Capture the cell that displays the provided text and extract its (X, Y) central coordinate. 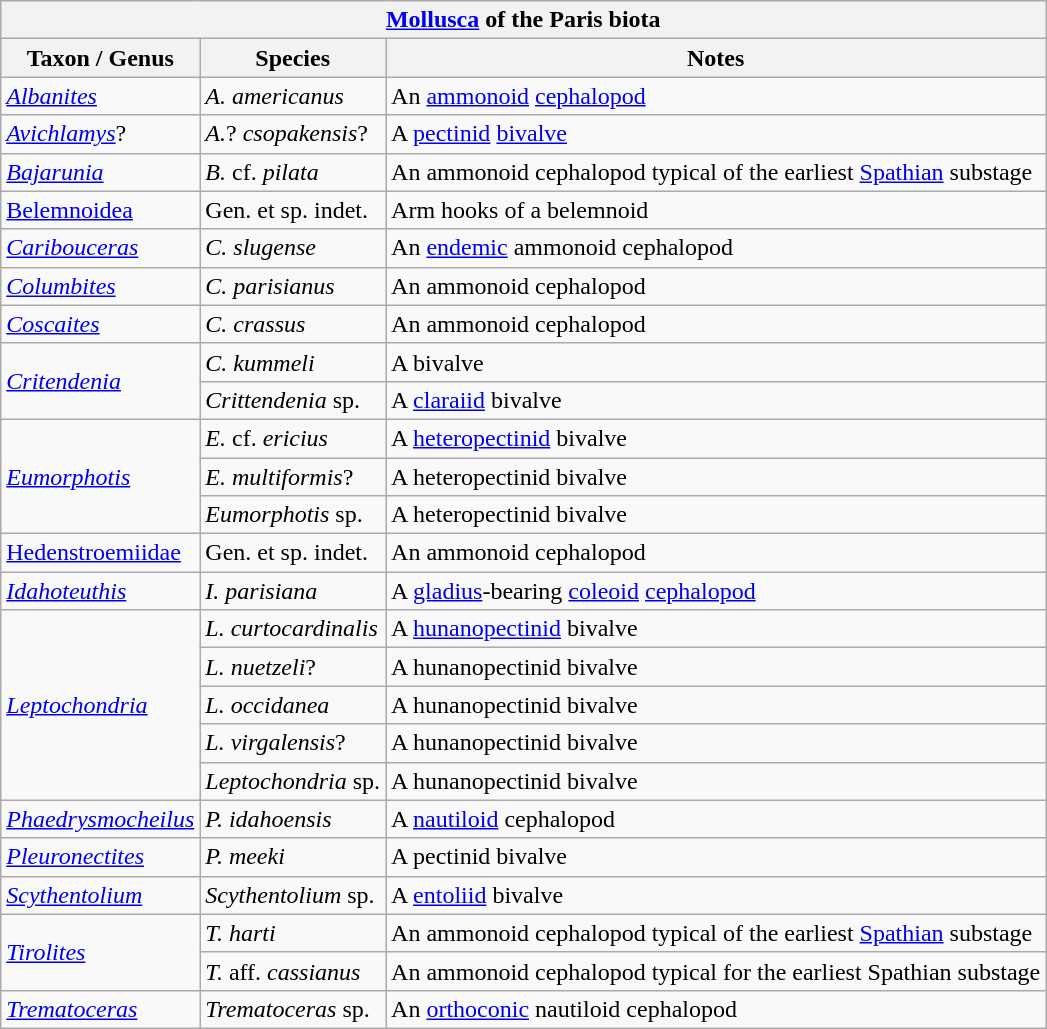
Taxon / Genus (100, 58)
Coscaites (100, 324)
C. crassus (293, 324)
Notes (716, 58)
L. curtocardinalis (293, 629)
Columbites (100, 286)
A nautiloid cephalopod (716, 819)
L. nuetzeli? (293, 667)
C. parisianus (293, 286)
Tirolites (100, 952)
P. meeki (293, 857)
Eumorphotis (100, 476)
Idahoteuthis (100, 591)
C. slugense (293, 248)
T. harti (293, 933)
Bajarunia (100, 172)
Species (293, 58)
Scythentolium (100, 895)
B. cf. pilata (293, 172)
Trematoceras sp. (293, 1009)
A. americanus (293, 96)
Leptochondria (100, 705)
Trematoceras (100, 1009)
E. cf. ericius (293, 438)
An ammonoid cephalopod typical for the earliest Spathian substage (716, 971)
Scythentolium sp. (293, 895)
A bivalve (716, 362)
Leptochondria sp. (293, 781)
Phaedrysmocheilus (100, 819)
An orthoconic nautiloid cephalopod (716, 1009)
L. virgalensis? (293, 743)
A gladius-bearing coleoid cephalopod (716, 591)
C. kummeli (293, 362)
A.? csopakensis? (293, 134)
Caribouceras (100, 248)
Eumorphotis sp. (293, 515)
Critendenia (100, 381)
P. idahoensis (293, 819)
A claraiid bivalve (716, 400)
An endemic ammonoid cephalopod (716, 248)
I. parisiana (293, 591)
Albanites (100, 96)
Hedenstroemiidae (100, 553)
A entoliid bivalve (716, 895)
Avichlamys? (100, 134)
Mollusca of the Paris biota (524, 20)
Belemnoidea (100, 210)
Crittendenia sp. (293, 400)
T. aff. cassianus (293, 971)
E. multiformis? (293, 477)
Arm hooks of a belemnoid (716, 210)
L. occidanea (293, 705)
Pleuronectites (100, 857)
